Capture the cell that displays the provided text and extract its (X, Y) central coordinate. 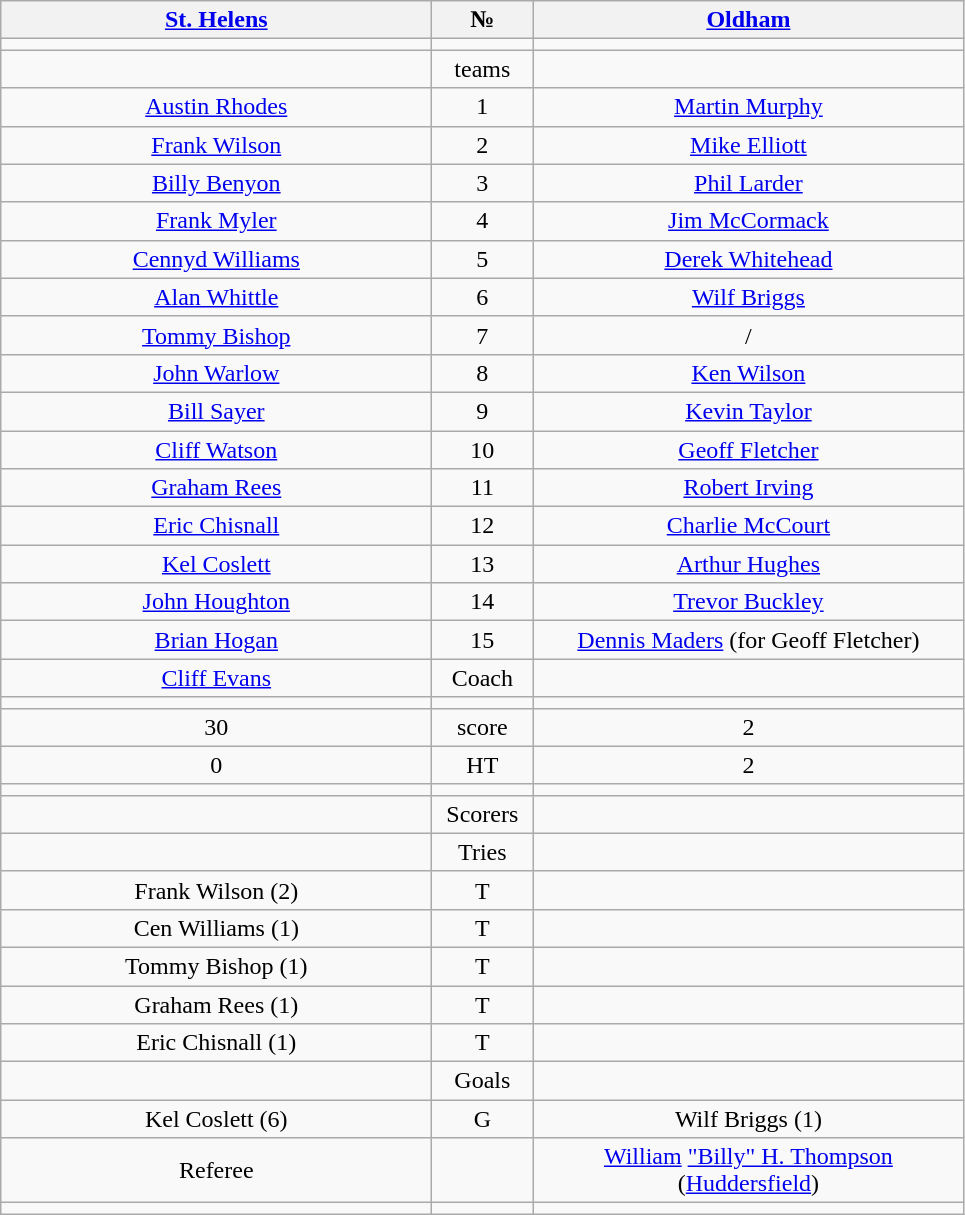
Wilf Briggs (1) (748, 1119)
Kel Coslett (216, 564)
14 (482, 602)
30 (216, 727)
Jim McCormack (748, 221)
Graham Rees (216, 488)
Tries (482, 852)
Oldham (748, 20)
13 (482, 564)
Tommy Bishop (1) (216, 966)
11 (482, 488)
Coach (482, 678)
Scorers (482, 814)
Cennyd Williams (216, 259)
1 (482, 107)
12 (482, 526)
HT (482, 765)
Frank Myler (216, 221)
15 (482, 640)
Eric Chisnall (216, 526)
Geoff Fletcher (748, 449)
score (482, 727)
Martin Murphy (748, 107)
John Houghton (216, 602)
Cliff Evans (216, 678)
7 (482, 335)
Referee (216, 1170)
8 (482, 373)
Charlie McCourt (748, 526)
Frank Wilson (2) (216, 890)
Wilf Briggs (748, 297)
Derek Whitehead (748, 259)
Brian Hogan (216, 640)
0 (216, 765)
Frank Wilson (216, 145)
Cliff Watson (216, 449)
Dennis Maders (for Geoff Fletcher) (748, 640)
Tommy Bishop (216, 335)
/ (748, 335)
6 (482, 297)
St. Helens (216, 20)
Billy Benyon (216, 183)
5 (482, 259)
Mike Elliott (748, 145)
Ken Wilson (748, 373)
teams (482, 69)
4 (482, 221)
Kel Coslett (6) (216, 1119)
№ (482, 20)
Goals (482, 1081)
Arthur Hughes (748, 564)
Phil Larder (748, 183)
G (482, 1119)
Alan Whittle (216, 297)
Cen Williams (1) (216, 928)
John Warlow (216, 373)
Robert Irving (748, 488)
William "Billy" H. Thompson (Huddersfield) (748, 1170)
Graham Rees (1) (216, 1005)
Bill Sayer (216, 411)
3 (482, 183)
9 (482, 411)
10 (482, 449)
Eric Chisnall (1) (216, 1043)
Trevor Buckley (748, 602)
Austin Rhodes (216, 107)
Kevin Taylor (748, 411)
